Output the [x, y] coordinate of the center of the cell containing the given text.  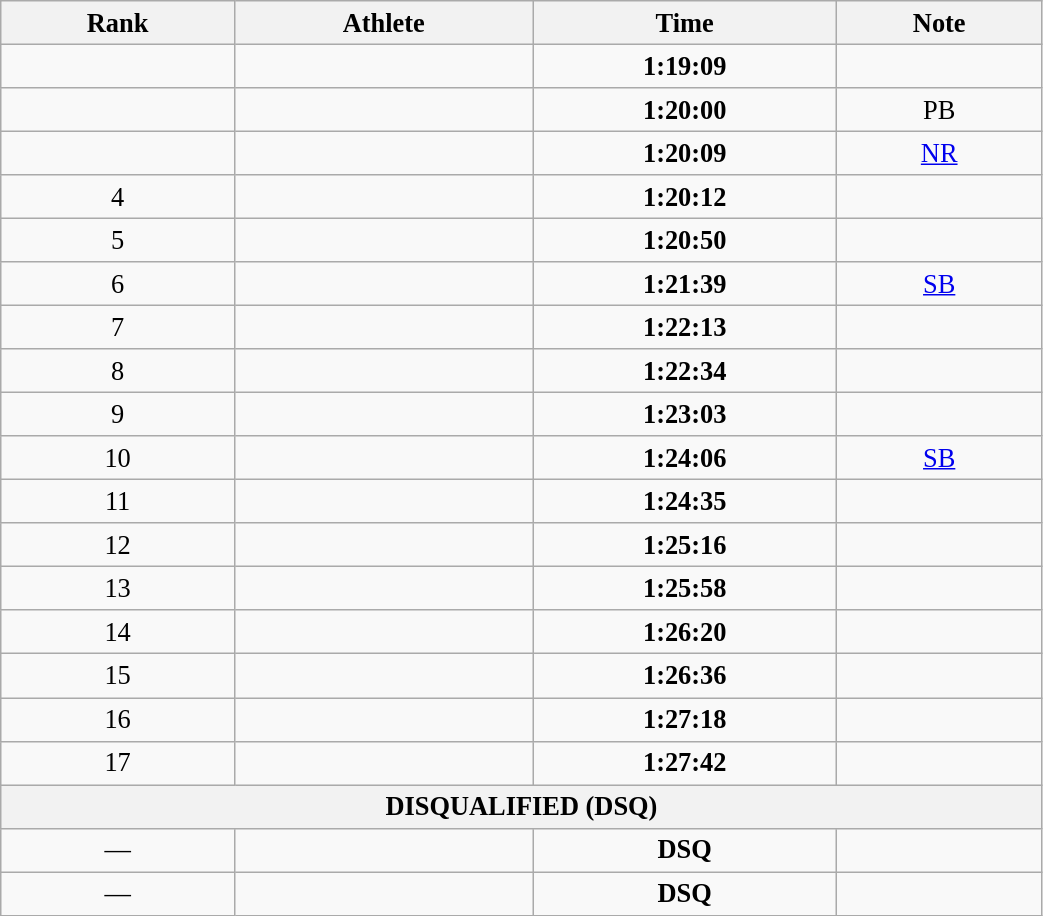
1:22:34 [684, 371]
8 [118, 371]
1:25:16 [684, 545]
9 [118, 414]
DISQUALIFIED (DSQ) [522, 806]
1:23:03 [684, 414]
1:20:50 [684, 240]
13 [118, 588]
1:26:20 [684, 632]
1:20:09 [684, 153]
PB [939, 109]
4 [118, 197]
Rank [118, 22]
1:20:12 [684, 197]
1:21:39 [684, 284]
Time [684, 22]
11 [118, 501]
1:20:00 [684, 109]
Athlete [384, 22]
1:26:36 [684, 676]
14 [118, 632]
Note [939, 22]
1:27:18 [684, 719]
12 [118, 545]
15 [118, 676]
6 [118, 284]
1:24:06 [684, 458]
17 [118, 763]
1:19:09 [684, 66]
5 [118, 240]
10 [118, 458]
1:25:58 [684, 588]
7 [118, 327]
NR [939, 153]
1:24:35 [684, 501]
16 [118, 719]
1:27:42 [684, 763]
1:22:13 [684, 327]
